Provide the (X, Y) coordinate of the cell's center where the given text is located.  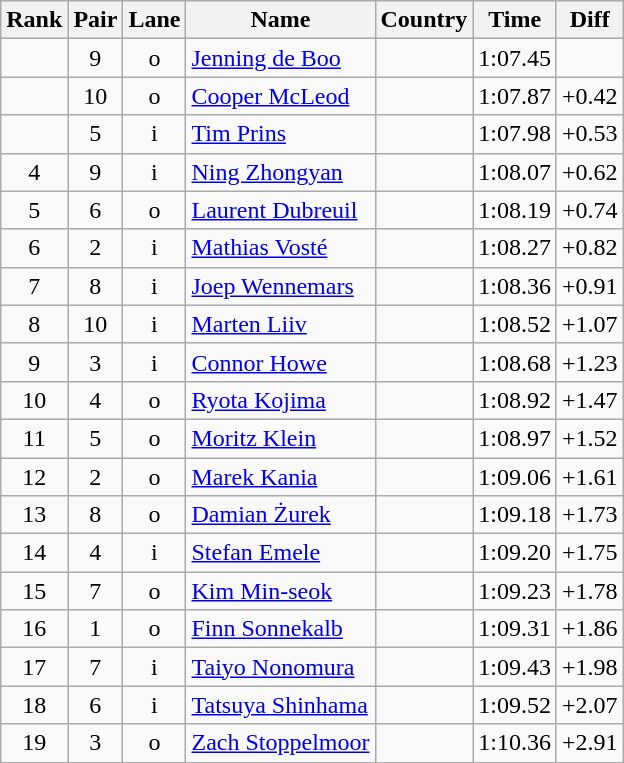
14 (34, 553)
Ning Zhongyan (280, 172)
1:08.92 (515, 400)
+0.82 (590, 248)
Laurent Dubreuil (280, 210)
+1.98 (590, 667)
1:08.36 (515, 286)
1 (96, 629)
+1.86 (590, 629)
+1.52 (590, 438)
1:08.97 (515, 438)
1:08.27 (515, 248)
Finn Sonnekalb (280, 629)
Kim Min-seok (280, 591)
+2.07 (590, 705)
Tim Prins (280, 134)
1:09.52 (515, 705)
Cooper McLeod (280, 96)
1:09.18 (515, 515)
Country (424, 20)
Marek Kania (280, 477)
11 (34, 438)
+1.73 (590, 515)
15 (34, 591)
Moritz Klein (280, 438)
1:09.06 (515, 477)
Tatsuya Shinhama (280, 705)
Rank (34, 20)
+0.62 (590, 172)
1:08.52 (515, 324)
Ryota Kojima (280, 400)
1:10.36 (515, 743)
1:09.20 (515, 553)
1:07.45 (515, 58)
1:09.23 (515, 591)
Name (280, 20)
1:07.87 (515, 96)
Zach Stoppelmoor (280, 743)
17 (34, 667)
1:08.19 (515, 210)
+1.78 (590, 591)
+1.23 (590, 362)
16 (34, 629)
1:09.31 (515, 629)
Time (515, 20)
Diff (590, 20)
Stefan Emele (280, 553)
+0.74 (590, 210)
+0.53 (590, 134)
12 (34, 477)
1:07.98 (515, 134)
Damian Żurek (280, 515)
+1.61 (590, 477)
13 (34, 515)
1:08.07 (515, 172)
19 (34, 743)
+1.07 (590, 324)
+1.47 (590, 400)
Mathias Vosté (280, 248)
1:09.43 (515, 667)
+0.91 (590, 286)
Joep Wennemars (280, 286)
Pair (96, 20)
+2.91 (590, 743)
1:08.68 (515, 362)
+1.75 (590, 553)
Lane (154, 20)
Connor Howe (280, 362)
+0.42 (590, 96)
Marten Liiv (280, 324)
18 (34, 705)
Taiyo Nonomura (280, 667)
Jenning de Boo (280, 58)
